Return [X, Y] of the center of cell containing provided text 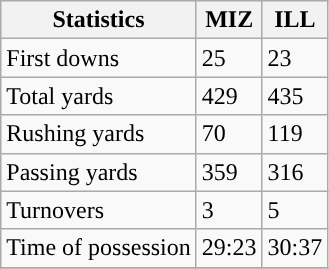
70 [229, 134]
119 [295, 134]
3 [229, 210]
ILL [295, 20]
MIZ [229, 20]
429 [229, 96]
23 [295, 58]
Passing yards [99, 172]
316 [295, 172]
25 [229, 58]
435 [295, 96]
Total yards [99, 96]
29:23 [229, 248]
Time of possession [99, 248]
Turnovers [99, 210]
30:37 [295, 248]
Rushing yards [99, 134]
5 [295, 210]
First downs [99, 58]
359 [229, 172]
Statistics [99, 20]
